From the cell containing the given text, extract its center point as [x, y] coordinate. 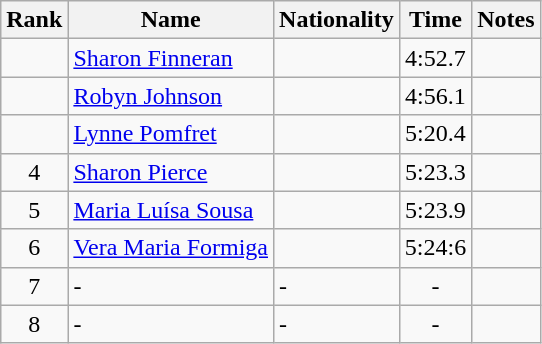
5:23.3 [435, 172]
Notes [506, 20]
5:20.4 [435, 134]
Rank [34, 20]
Lynne Pomfret [171, 134]
Nationality [337, 20]
Time [435, 20]
5:24:6 [435, 248]
8 [34, 324]
Vera Maria Formiga [171, 248]
7 [34, 286]
5:23.9 [435, 210]
Name [171, 20]
4:56.1 [435, 96]
4:52.7 [435, 58]
5 [34, 210]
Maria Luísa Sousa [171, 210]
6 [34, 248]
4 [34, 172]
Sharon Finneran [171, 58]
Sharon Pierce [171, 172]
Robyn Johnson [171, 96]
